Scan for the cell matching the given text and deliver its (x, y) coordinate at center. 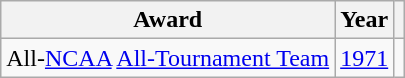
All-NCAA All-Tournament Team (168, 58)
1971 (364, 58)
Award (168, 20)
Year (364, 20)
